For the text-containing cell, return its midpoint in (X, Y) coordinate format. 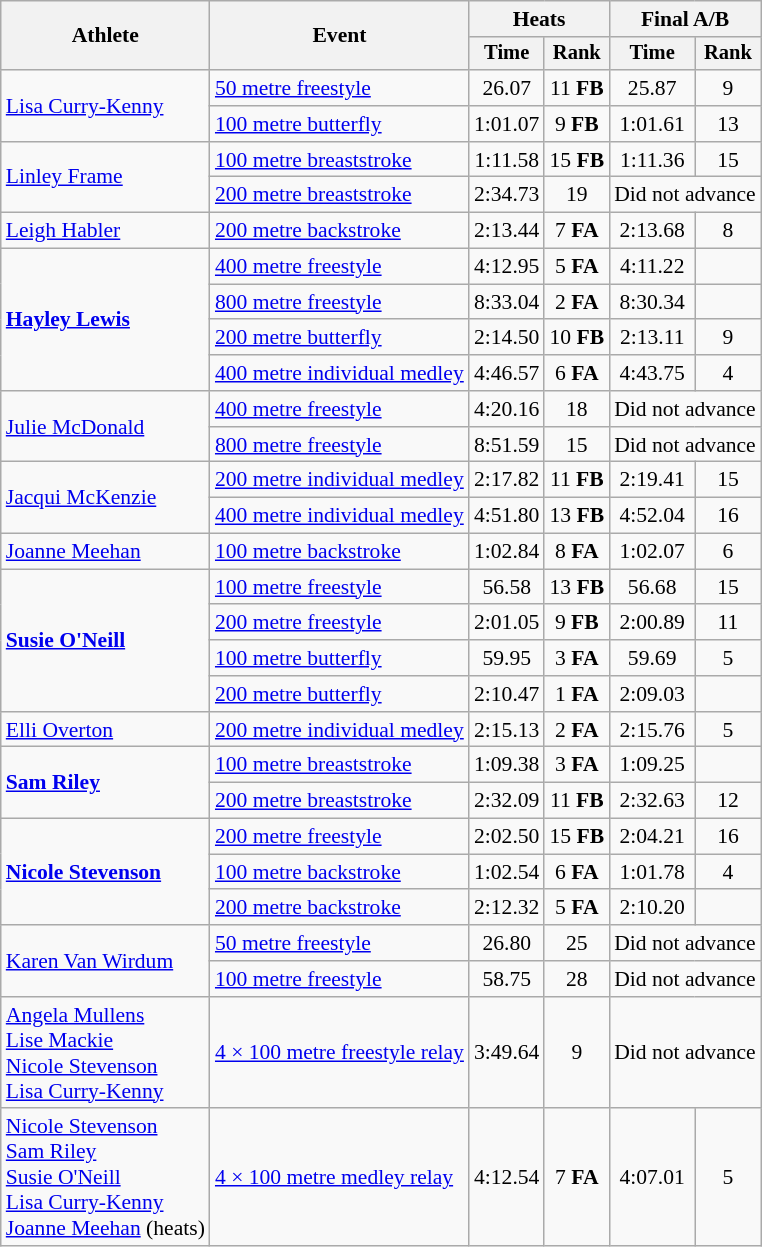
Jacqui McKenzie (106, 498)
8 FA (576, 552)
2:13.68 (652, 231)
4:46.57 (506, 373)
10 FB (576, 338)
Heats (539, 19)
2:14.50 (506, 338)
Nicole StevensonSam RileySusie O'NeillLisa Curry-KennyJoanne Meehan (heats) (106, 1178)
11 (728, 623)
58.75 (506, 979)
4:11.22 (652, 267)
1:02.07 (652, 552)
2:13.11 (652, 338)
1:02.54 (506, 872)
1:11.36 (652, 160)
2:10.47 (506, 694)
2:00.89 (652, 623)
Susie O'Neill (106, 640)
4:12.54 (506, 1178)
25.87 (652, 88)
1:02.84 (506, 552)
4:52.04 (652, 516)
8 (728, 231)
59.69 (652, 658)
2:13.44 (506, 231)
4:20.16 (506, 409)
4 × 100 metre freestyle relay (340, 1053)
Julie McDonald (106, 426)
2:02.50 (506, 837)
6 (728, 552)
3:49.64 (506, 1053)
12 (728, 801)
2:10.20 (652, 908)
2:15.13 (506, 730)
Event (340, 36)
2:01.05 (506, 623)
2:19.41 (652, 480)
13 (728, 124)
Lisa Curry-Kenny (106, 106)
4:43.75 (652, 373)
28 (576, 979)
Linley Frame (106, 178)
4:12.95 (506, 267)
2:34.73 (506, 195)
19 (576, 195)
26.07 (506, 88)
1 FA (576, 694)
1:01.61 (652, 124)
Final A/B (685, 19)
1:01.78 (652, 872)
Sam Riley (106, 782)
4:51.80 (506, 516)
2:09.03 (652, 694)
56.58 (506, 587)
Hayley Lewis (106, 320)
Leigh Habler (106, 231)
Joanne Meehan (106, 552)
1:11.58 (506, 160)
1:09.38 (506, 765)
4 × 100 metre medley relay (340, 1178)
Elli Overton (106, 730)
2:17.82 (506, 480)
2:32.09 (506, 801)
56.68 (652, 587)
4:07.01 (652, 1178)
8:30.34 (652, 302)
Angela MullensLise MackieNicole StevensonLisa Curry-Kenny (106, 1053)
Athlete (106, 36)
2:15.76 (652, 730)
Karen Van Wirdum (106, 960)
26.80 (506, 943)
Nicole Stevenson (106, 872)
2:12.32 (506, 908)
2:04.21 (652, 837)
2:32.63 (652, 801)
1:09.25 (652, 765)
8:51.59 (506, 445)
18 (576, 409)
25 (576, 943)
8:33.04 (506, 302)
1:01.07 (506, 124)
59.95 (506, 658)
